Extract the (x, y) coordinate from the center of the cell holding the provided text.  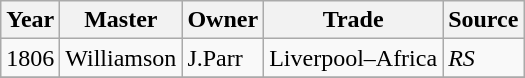
RS (484, 58)
Owner (223, 20)
1806 (30, 58)
Liverpool–Africa (354, 58)
Master (121, 20)
Source (484, 20)
Trade (354, 20)
J.Parr (223, 58)
Year (30, 20)
Williamson (121, 58)
